Extract the (X, Y) coordinate from the center of the cell holding the provided text.  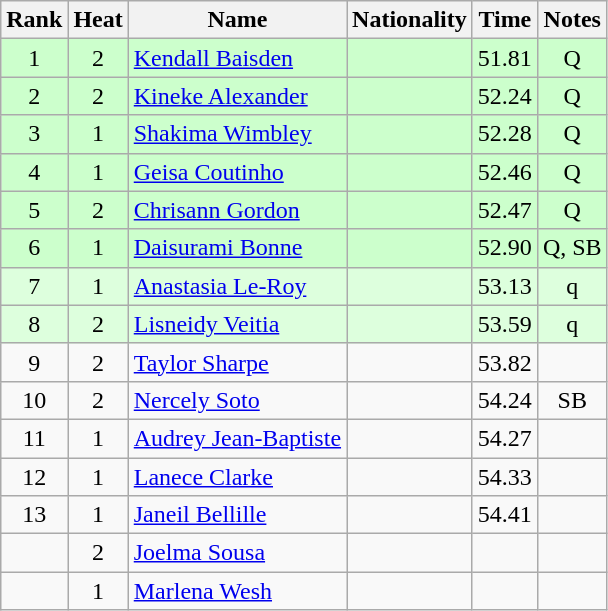
Rank (34, 20)
Anastasia Le-Roy (237, 286)
4 (34, 172)
Audrey Jean-Baptiste (237, 438)
Janeil Bellille (237, 515)
8 (34, 324)
51.81 (504, 58)
Time (504, 20)
Name (237, 20)
3 (34, 134)
SB (572, 400)
52.46 (504, 172)
Joelma Sousa (237, 553)
52.90 (504, 248)
11 (34, 438)
Shakima Wimbley (237, 134)
9 (34, 362)
Nercely Soto (237, 400)
54.27 (504, 438)
53.59 (504, 324)
Lisneidy Veitia (237, 324)
Taylor Sharpe (237, 362)
54.24 (504, 400)
Q, SB (572, 248)
54.41 (504, 515)
Geisa Coutinho (237, 172)
Marlena Wesh (237, 591)
12 (34, 477)
7 (34, 286)
Heat (98, 20)
Notes (572, 20)
Chrisann Gordon (237, 210)
13 (34, 515)
52.47 (504, 210)
Kendall Baisden (237, 58)
5 (34, 210)
Lanece Clarke (237, 477)
Nationality (410, 20)
53.13 (504, 286)
6 (34, 248)
Daisurami Bonne (237, 248)
53.82 (504, 362)
52.24 (504, 96)
52.28 (504, 134)
54.33 (504, 477)
10 (34, 400)
Kineke Alexander (237, 96)
